Search for the cell housing the specified text and yield its [X, Y] center coordinate. 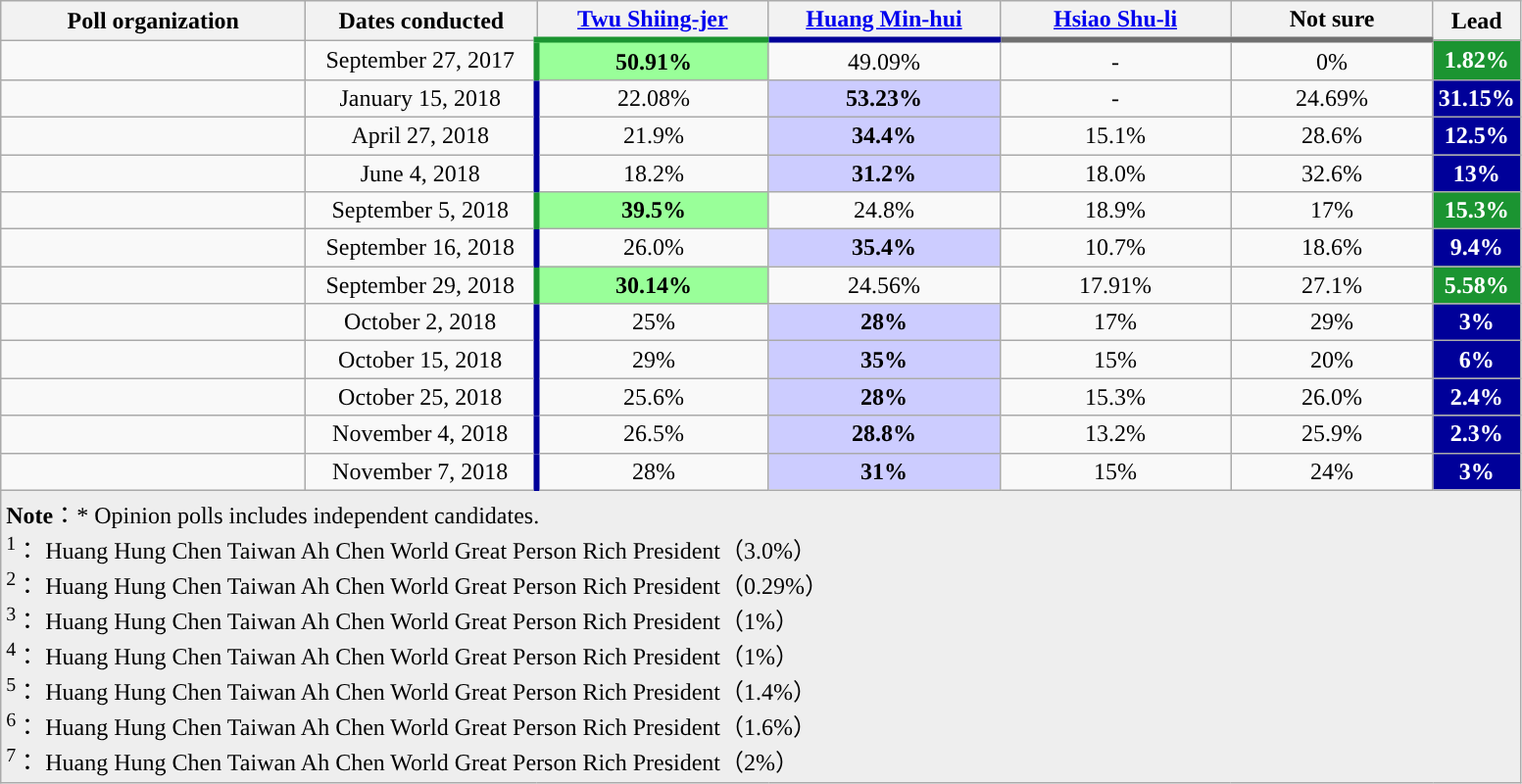
24.69% [1332, 98]
34.4% [884, 135]
October 2, 2018 [421, 322]
April 27, 2018 [421, 135]
31.15% [1476, 98]
Twu Shiing-jer [653, 21]
17.91% [1115, 285]
10.7% [1115, 248]
September 29, 2018 [421, 285]
26.5% [653, 434]
35.4% [884, 248]
28.8% [884, 434]
September 27, 2017 [421, 60]
30.14% [653, 285]
Lead [1476, 21]
October 25, 2018 [421, 397]
September 16, 2018 [421, 248]
13.2% [1115, 434]
21.9% [653, 135]
24.56% [884, 285]
9.4% [1476, 248]
24% [1332, 471]
25.6% [653, 397]
18.6% [1332, 248]
31% [884, 471]
50.91% [653, 60]
Hsiao Shu-li [1115, 21]
November 4, 2018 [421, 434]
0% [1332, 60]
24.8% [884, 211]
Poll organization [153, 21]
22.08% [653, 98]
18.0% [1115, 173]
39.5% [653, 211]
32.6% [1332, 173]
13% [1476, 173]
September 5, 2018 [421, 211]
6% [1476, 360]
12.5% [1476, 135]
15.1% [1115, 135]
25.9% [1332, 434]
20% [1332, 360]
Dates conducted [421, 21]
Not sure [1332, 21]
June 4, 2018 [421, 173]
November 7, 2018 [421, 471]
Huang Min-hui [884, 21]
October 15, 2018 [421, 360]
5.58% [1476, 285]
25% [653, 322]
1.82% [1476, 60]
31.2% [884, 173]
2.4% [1476, 397]
53.23% [884, 98]
35% [884, 360]
27.1% [1332, 285]
49.09% [884, 60]
January 15, 2018 [421, 98]
28.6% [1332, 135]
18.2% [653, 173]
18.9% [1115, 211]
2.3% [1476, 434]
